Search for the cell housing the specified text and yield its (x, y) center coordinate. 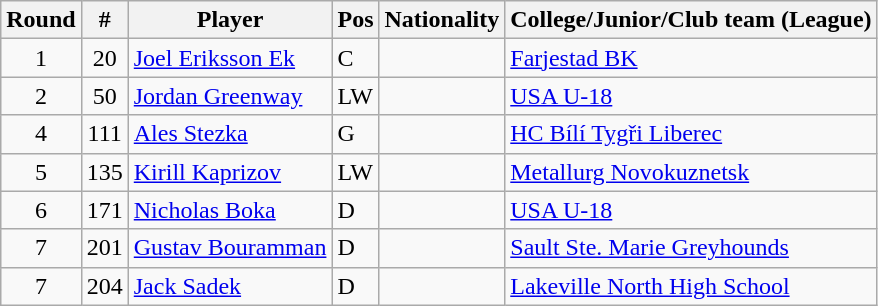
Kirill Kaprizov (230, 172)
Metallurg Novokuznetsk (691, 172)
Pos (356, 20)
Jordan Greenway (230, 96)
201 (104, 248)
135 (104, 172)
6 (41, 210)
Lakeville North High School (691, 286)
20 (104, 58)
171 (104, 210)
C (356, 58)
2 (41, 96)
Nationality (442, 20)
Farjestad BK (691, 58)
Joel Eriksson Ek (230, 58)
College/Junior/Club team (League) (691, 20)
5 (41, 172)
Gustav Bouramman (230, 248)
50 (104, 96)
204 (104, 286)
1 (41, 58)
G (356, 134)
4 (41, 134)
# (104, 20)
Player (230, 20)
Ales Stezka (230, 134)
111 (104, 134)
HC Bílí Tygři Liberec (691, 134)
Sault Ste. Marie Greyhounds (691, 248)
Round (41, 20)
Jack Sadek (230, 286)
Nicholas Boka (230, 210)
